Output the (x, y) coordinate of the center of the cell containing the given text.  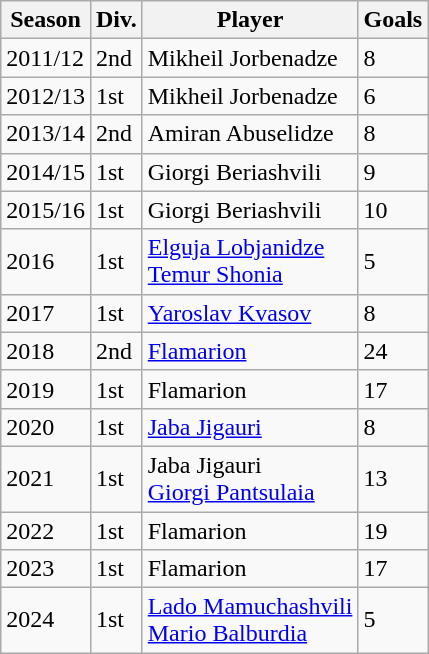
2021 (46, 478)
2024 (46, 620)
2014/15 (46, 172)
19 (393, 531)
9 (393, 172)
2020 (46, 427)
Yaroslav Kvasov (250, 313)
10 (393, 210)
2015/16 (46, 210)
2016 (46, 262)
2023 (46, 569)
Elguja Lobjanidze Temur Shonia (250, 262)
2017 (46, 313)
2019 (46, 389)
6 (393, 96)
Lado Mamuchashvili Mario Balburdia (250, 620)
Jaba Jigauri (250, 427)
Goals (393, 20)
2013/14 (46, 134)
24 (393, 351)
Div. (116, 20)
2011/12 (46, 58)
2018 (46, 351)
Season (46, 20)
2012/13 (46, 96)
Jaba Jigauri Giorgi Pantsulaia (250, 478)
Amiran Abuselidze (250, 134)
Player (250, 20)
2022 (46, 531)
13 (393, 478)
